Output the (X, Y) coordinate of the center of the cell containing the given text.  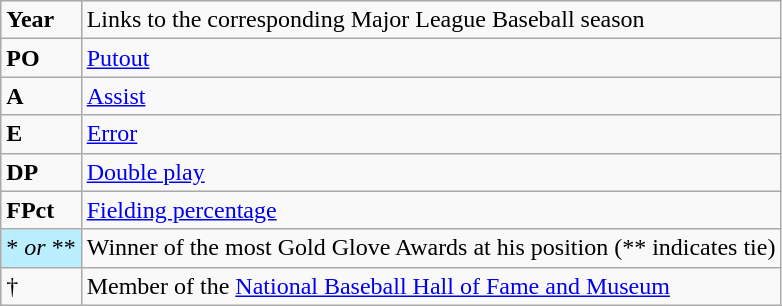
Winner of the most Gold Glove Awards at his position (** indicates tie) (431, 248)
E (41, 134)
FPct (41, 210)
Links to the corresponding Major League Baseball season (431, 20)
A (41, 96)
DP (41, 172)
Error (431, 134)
Year (41, 20)
Fielding percentage (431, 210)
Putout (431, 58)
† (41, 286)
* or ** (41, 248)
PO (41, 58)
Double play (431, 172)
Assist (431, 96)
Member of the National Baseball Hall of Fame and Museum (431, 286)
